Capture the cell that displays the provided text and extract its (x, y) central coordinate. 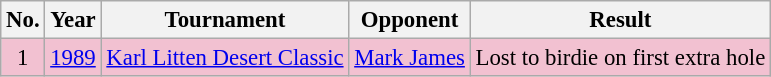
Mark James (410, 58)
Opponent (410, 20)
Lost to birdie on first extra hole (620, 58)
1 (23, 58)
Tournament (225, 20)
Year (73, 20)
Result (620, 20)
1989 (73, 58)
Karl Litten Desert Classic (225, 58)
No. (23, 20)
